Pinpoint the cell where the given text exists, returning its (x, y) midpoint coordinate. 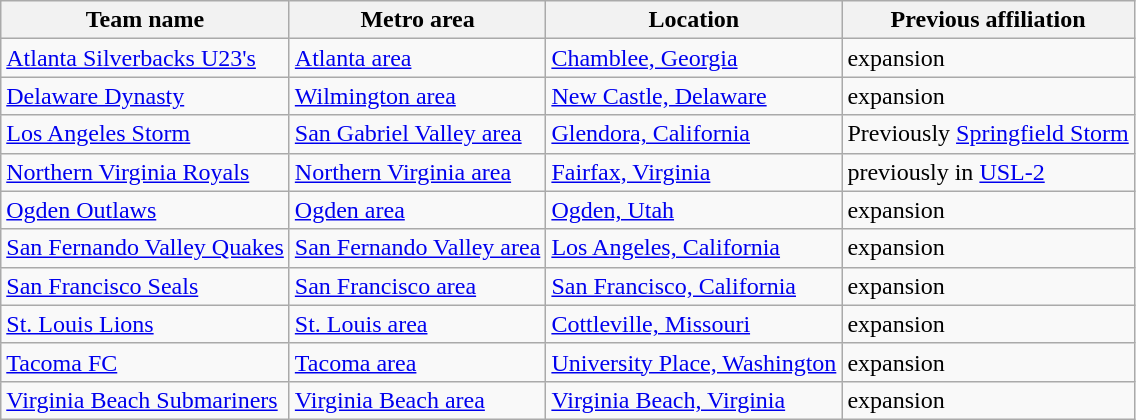
Cottleville, Missouri (694, 324)
San Fernando Valley Quakes (146, 248)
Tacoma area (418, 362)
St. Louis Lions (146, 324)
University Place, Washington (694, 362)
San Gabriel Valley area (418, 134)
Los Angeles Storm (146, 134)
Northern Virginia Royals (146, 172)
Ogden, Utah (694, 210)
San Francisco area (418, 286)
New Castle, Delaware (694, 96)
Previous affiliation (988, 20)
San Fernando Valley area (418, 248)
San Francisco Seals (146, 286)
previously in USL-2 (988, 172)
San Francisco, California (694, 286)
Wilmington area (418, 96)
Team name (146, 20)
Delaware Dynasty (146, 96)
St. Louis area (418, 324)
Ogden Outlaws (146, 210)
Virginia Beach area (418, 400)
Location (694, 20)
Ogden area (418, 210)
Tacoma FC (146, 362)
Los Angeles, California (694, 248)
Fairfax, Virginia (694, 172)
Glendora, California (694, 134)
Atlanta area (418, 58)
Northern Virginia area (418, 172)
Virginia Beach, Virginia (694, 400)
Atlanta Silverbacks U23's (146, 58)
Metro area (418, 20)
Chamblee, Georgia (694, 58)
Previously Springfield Storm (988, 134)
Virginia Beach Submariners (146, 400)
